Identify which cell holds the provided text, then report its (X, Y) central coordinate. 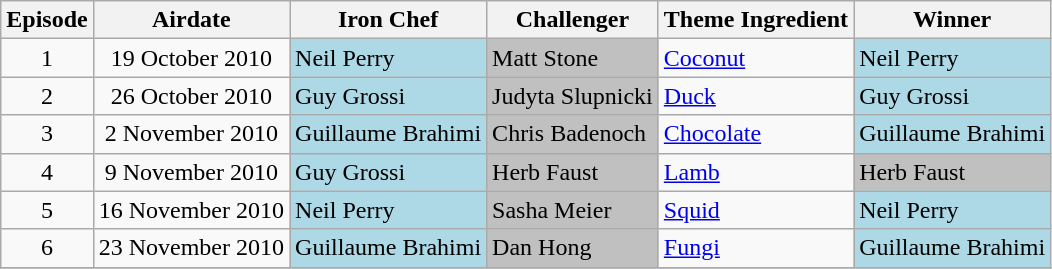
4 (47, 172)
Dan Hong (573, 248)
Episode (47, 20)
Sasha Meier (573, 210)
1 (47, 58)
Iron Chef (388, 20)
26 October 2010 (191, 96)
Theme Ingredient (756, 20)
Lamb (756, 172)
16 November 2010 (191, 210)
23 November 2010 (191, 248)
Judyta Slupnicki (573, 96)
Matt Stone (573, 58)
2 (47, 96)
5 (47, 210)
2 November 2010 (191, 134)
6 (47, 248)
Winner (952, 20)
3 (47, 134)
19 October 2010 (191, 58)
Chocolate (756, 134)
Duck (756, 96)
Chris Badenoch (573, 134)
Squid (756, 210)
Fungi (756, 248)
Airdate (191, 20)
Challenger (573, 20)
Coconut (756, 58)
9 November 2010 (191, 172)
